Return (x, y) of the center of cell containing provided text 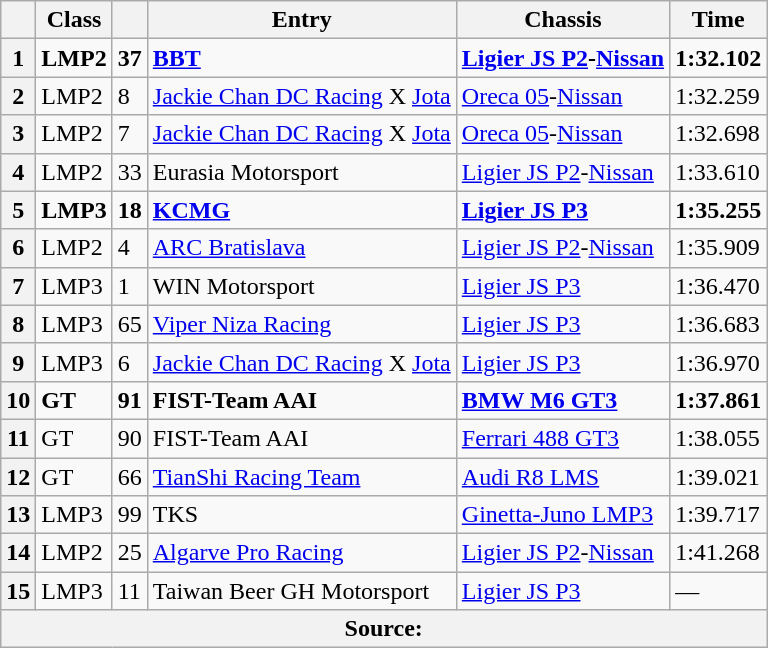
KCMG (302, 210)
90 (130, 438)
66 (130, 477)
Entry (302, 20)
BMW M6 GT3 (562, 400)
1:35.255 (718, 210)
TianShi Racing Team (302, 477)
91 (130, 400)
— (718, 591)
1:33.610 (718, 172)
1:32.102 (718, 58)
1:39.021 (718, 477)
ARC Bratislava (302, 248)
Ferrari 488 GT3 (562, 438)
2 (18, 96)
1:41.268 (718, 553)
Taiwan Beer GH Motorsport (302, 591)
12 (18, 477)
Ginetta-Juno LMP3 (562, 515)
1:37.861 (718, 400)
18 (130, 210)
Eurasia Motorsport (302, 172)
3 (18, 134)
Viper Niza Racing (302, 324)
1:38.055 (718, 438)
1:39.717 (718, 515)
1:36.470 (718, 286)
10 (18, 400)
BBT (302, 58)
1:36.970 (718, 362)
5 (18, 210)
99 (130, 515)
9 (18, 362)
25 (130, 553)
Algarve Pro Racing (302, 553)
1:36.683 (718, 324)
37 (130, 58)
Source: (384, 629)
Audi R8 LMS (562, 477)
33 (130, 172)
65 (130, 324)
Chassis (562, 20)
14 (18, 553)
1:35.909 (718, 248)
15 (18, 591)
13 (18, 515)
TKS (302, 515)
Class (74, 20)
1:32.259 (718, 96)
Time (718, 20)
1:32.698 (718, 134)
WIN Motorsport (302, 286)
